Detect which cell encompasses the target text, then output its (x, y) center coordinate. 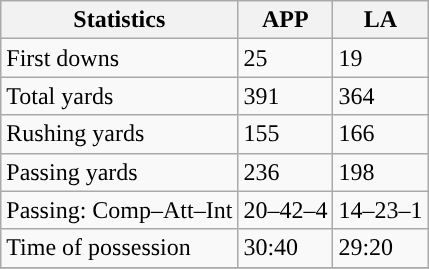
LA (380, 20)
Passing: Comp–Att–Int (120, 210)
155 (286, 134)
30:40 (286, 248)
198 (380, 172)
29:20 (380, 248)
14–23–1 (380, 210)
236 (286, 172)
19 (380, 58)
25 (286, 58)
166 (380, 134)
Passing yards (120, 172)
Rushing yards (120, 134)
Total yards (120, 96)
364 (380, 96)
First downs (120, 58)
20–42–4 (286, 210)
Statistics (120, 20)
Time of possession (120, 248)
APP (286, 20)
391 (286, 96)
